Return the (X, Y) coordinate for the center point of the cell that contains the specified text.  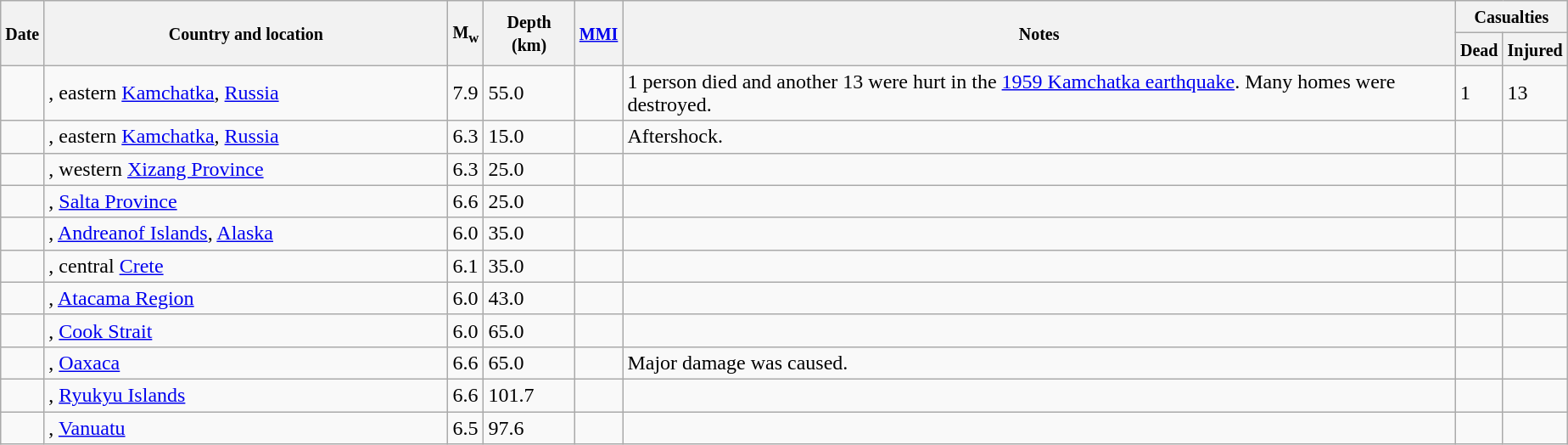
, western Xizang Province (246, 169)
, Atacama Region (246, 298)
1 person died and another 13 were hurt in the 1959 Kamchatka earthquake. Many homes were destroyed. (1039, 93)
Dead (1479, 49)
43.0 (529, 298)
Depth (km) (529, 33)
101.7 (529, 395)
, Ryukyu Islands (246, 395)
, central Crete (246, 266)
6.1 (466, 266)
Country and location (246, 33)
13 (1535, 93)
15.0 (529, 137)
MMI (599, 33)
, Salta Province (246, 201)
Casualties (1511, 17)
Aftershock. (1039, 137)
1 (1479, 93)
6.5 (466, 427)
97.6 (529, 427)
, Oaxaca (246, 363)
7.9 (466, 93)
Notes (1039, 33)
, Andreanof Islands, Alaska (246, 234)
Injured (1535, 49)
Mw (466, 33)
Date (22, 33)
Major damage was caused. (1039, 363)
, Vanuatu (246, 427)
55.0 (529, 93)
, Cook Strait (246, 330)
